Return [X, Y] of the center of cell containing provided text 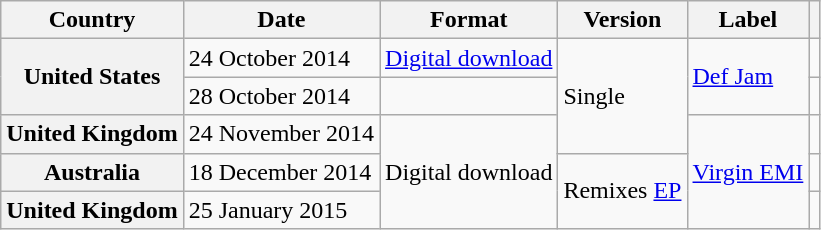
Remixes EP [622, 191]
24 November 2014 [281, 134]
25 January 2015 [281, 210]
18 December 2014 [281, 172]
Label [748, 20]
Format [469, 20]
Date [281, 20]
28 October 2014 [281, 96]
Virgin EMI [748, 172]
Australia [92, 172]
Country [92, 20]
United States [92, 77]
24 October 2014 [281, 58]
Def Jam [748, 77]
Version [622, 20]
Single [622, 96]
